Provide the [x, y] coordinate of the cell's center where the given text is located.  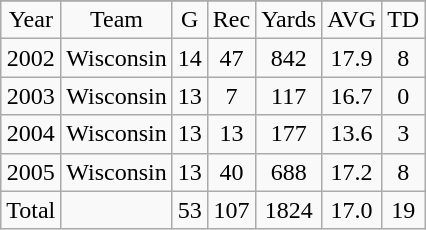
19 [404, 210]
16.7 [352, 96]
2005 [31, 172]
Team [116, 20]
17.2 [352, 172]
17.9 [352, 58]
2004 [31, 134]
13.6 [352, 134]
53 [190, 210]
7 [231, 96]
Total [31, 210]
14 [190, 58]
1824 [289, 210]
AVG [352, 20]
177 [289, 134]
107 [231, 210]
0 [404, 96]
TD [404, 20]
2003 [31, 96]
Yards [289, 20]
117 [289, 96]
17.0 [352, 210]
G [190, 20]
47 [231, 58]
Rec [231, 20]
688 [289, 172]
2002 [31, 58]
842 [289, 58]
3 [404, 134]
Year [31, 20]
40 [231, 172]
